Locate the cell with the specified text and output its [x, y] center coordinate. 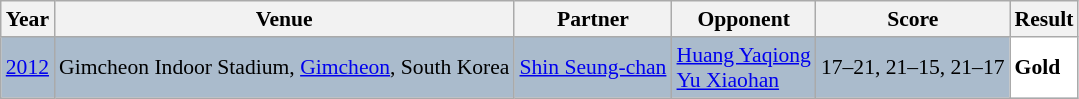
17–21, 21–15, 21–17 [913, 68]
Gold [1044, 68]
Venue [284, 19]
Gimcheon Indoor Stadium, Gimcheon, South Korea [284, 68]
Shin Seung-chan [592, 68]
Opponent [743, 19]
Partner [592, 19]
Score [913, 19]
2012 [28, 68]
Huang Yaqiong Yu Xiaohan [743, 68]
Result [1044, 19]
Year [28, 19]
